Scan for the cell matching the given text and deliver its [x, y] coordinate at center. 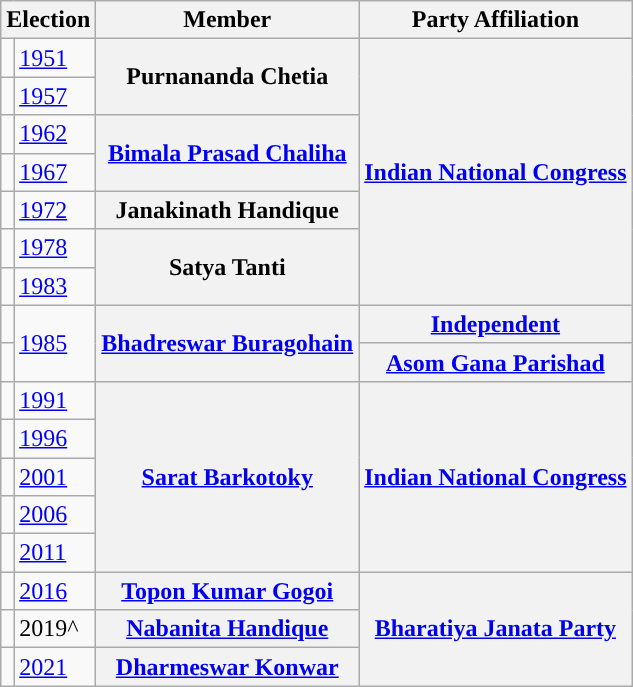
1972 [55, 210]
1996 [55, 438]
2016 [55, 591]
1967 [55, 172]
Janakinath Handique [228, 210]
2019^ [55, 629]
Independent [496, 324]
Topon Kumar Gogoi [228, 591]
1962 [55, 134]
1985 [55, 343]
Dharmeswar Konwar [228, 667]
2011 [55, 553]
Satya Tanti [228, 267]
2006 [55, 515]
2021 [55, 667]
Purnananda Chetia [228, 77]
1991 [55, 400]
Party Affiliation [496, 20]
Election [48, 20]
1978 [55, 248]
1951 [55, 58]
Sarat Barkotoky [228, 476]
2001 [55, 477]
Member [228, 20]
Nabanita Handique [228, 629]
Bimala Prasad Chaliha [228, 153]
Bharatiya Janata Party [496, 629]
Asom Gana Parishad [496, 362]
1957 [55, 96]
Bhadreswar Buragohain [228, 343]
1983 [55, 286]
